Locate the cell with the specified text and output its [X, Y] center coordinate. 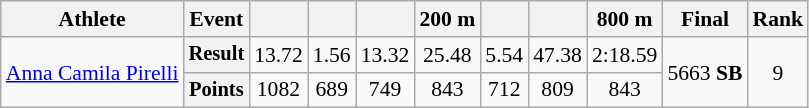
2:18.59 [624, 55]
1.56 [332, 55]
Rank [778, 19]
Final [704, 19]
689 [332, 90]
5663 SB [704, 72]
1082 [278, 90]
9 [778, 72]
Athlete [92, 19]
200 m [447, 19]
Anna Camila Pirelli [92, 72]
Event [217, 19]
749 [386, 90]
712 [504, 90]
47.38 [558, 55]
13.72 [278, 55]
809 [558, 90]
25.48 [447, 55]
13.32 [386, 55]
5.54 [504, 55]
Result [217, 55]
Points [217, 90]
800 m [624, 19]
